Determine the (x, y) coordinate at the center of the cell enclosing the given text.  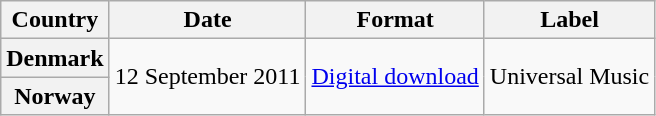
Format (395, 20)
Universal Music (569, 77)
Country (55, 20)
Denmark (55, 58)
Date (208, 20)
Label (569, 20)
Norway (55, 96)
Digital download (395, 77)
12 September 2011 (208, 77)
